Determine the (X, Y) coordinate at the center of the cell enclosing the given text.  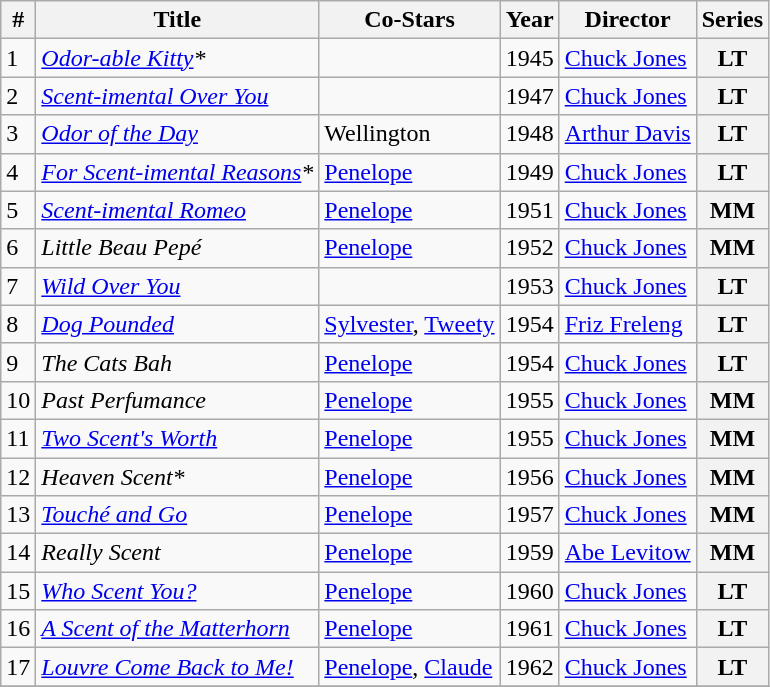
1947 (530, 96)
12 (18, 477)
1948 (530, 134)
17 (18, 667)
Really Scent (178, 553)
Dog Pounded (178, 324)
11 (18, 438)
6 (18, 248)
13 (18, 515)
9 (18, 362)
Odor of the Day (178, 134)
14 (18, 553)
# (18, 20)
Friz Freleng (628, 324)
1956 (530, 477)
1945 (530, 58)
1951 (530, 210)
Title (178, 20)
1959 (530, 553)
Wild Over You (178, 286)
Little Beau Pepé (178, 248)
Scent-imental Over You (178, 96)
8 (18, 324)
Co-Stars (410, 20)
7 (18, 286)
3 (18, 134)
Abe Levitow (628, 553)
4 (18, 172)
Past Perfumance (178, 400)
The Cats Bah (178, 362)
Odor-able Kitty* (178, 58)
1961 (530, 629)
Wellington (410, 134)
Touché and Go (178, 515)
2 (18, 96)
1 (18, 58)
Year (530, 20)
Scent-imental Romeo (178, 210)
1952 (530, 248)
16 (18, 629)
Director (628, 20)
1957 (530, 515)
1962 (530, 667)
Heaven Scent* (178, 477)
5 (18, 210)
Who Scent You? (178, 591)
Arthur Davis (628, 134)
10 (18, 400)
Louvre Come Back to Me! (178, 667)
A Scent of the Matterhorn (178, 629)
Two Scent's Worth (178, 438)
1949 (530, 172)
1953 (530, 286)
Penelope, Claude (410, 667)
Sylvester, Tweety (410, 324)
1960 (530, 591)
Series (732, 20)
For Scent-imental Reasons* (178, 172)
15 (18, 591)
